Return [x, y] of the center of cell containing provided text 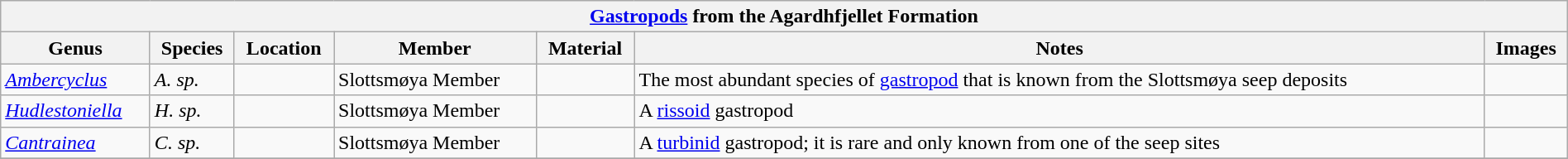
Location [284, 48]
Images [1526, 48]
Gastropods from the Agardhfjellet Formation [784, 17]
Cantrainea [76, 142]
Material [586, 48]
Member [435, 48]
Notes [1059, 48]
Species [192, 48]
Ambercyclus [76, 79]
Genus [76, 48]
Hudlestoniella [76, 111]
H. sp. [192, 111]
A rissoid gastropod [1059, 111]
C. sp. [192, 142]
The most abundant species of gastropod that is known from the Slottsmøya seep deposits [1059, 79]
A. sp. [192, 79]
A turbinid gastropod; it is rare and only known from one of the seep sites [1059, 142]
